Provide the [X, Y] coordinate of the cell's center where the given text is located.  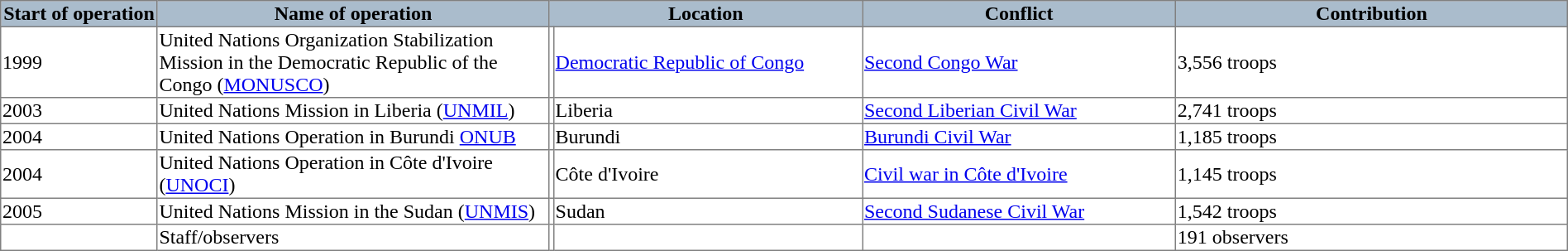
Burundi [708, 137]
United Nations Operation in Burundi ONUB [353, 137]
1999 [79, 62]
Sudan [708, 211]
Civil war in Côte d'Ivoire [1019, 174]
1,185 troops [1372, 137]
2005 [79, 211]
United Nations Organization Stabilization Mission in the Democratic Republic of the Congo (MONUSCO) [353, 62]
Côte d'Ivoire [708, 174]
Staff/observers [353, 238]
United Nations Mission in the Sudan (UNMIS) [353, 211]
Conflict [1019, 14]
Second Liberian Civil War [1019, 111]
Name of operation [353, 14]
United Nations Operation in Côte d'Ivoire (UNOCI) [353, 174]
Liberia [708, 111]
Second Congo War [1019, 62]
Contribution [1372, 14]
3,556 troops [1372, 62]
Burundi Civil War [1019, 137]
Location [706, 14]
United Nations Mission in Liberia (UNMIL) [353, 111]
1,145 troops [1372, 174]
191 observers [1372, 238]
Start of operation [79, 14]
Democratic Republic of Congo [708, 62]
2003 [79, 111]
Second Sudanese Civil War [1019, 211]
1,542 troops [1372, 211]
2,741 troops [1372, 111]
